Determine the [X, Y] coordinate at the center of the cell enclosing the given text.  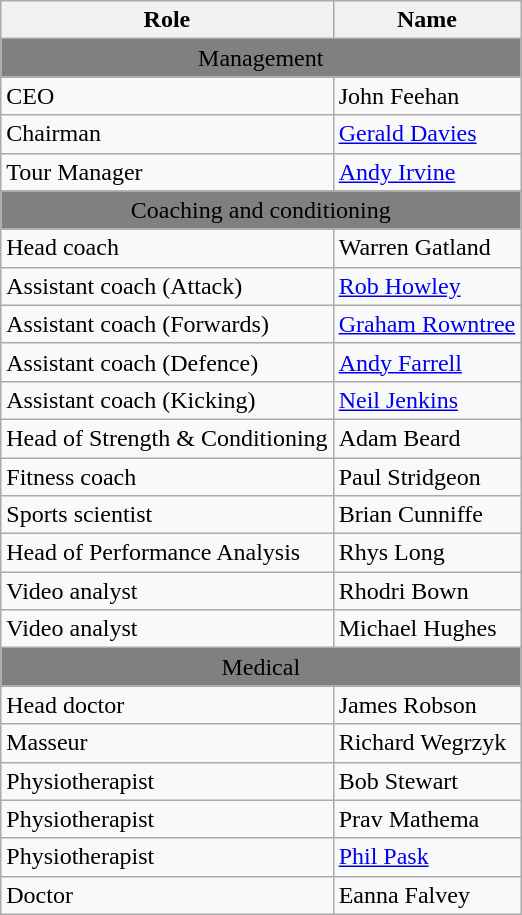
Neil Jenkins [427, 400]
Bob Stewart [427, 781]
Rhodri Bown [427, 591]
Gerald Davies [427, 134]
Medical [261, 667]
Phil Pask [427, 857]
Tour Manager [167, 172]
Sports scientist [167, 515]
Michael Hughes [427, 629]
Coaching and conditioning [261, 210]
Rhys Long [427, 553]
Management [261, 58]
Role [167, 20]
Masseur [167, 743]
John Feehan [427, 96]
Rob Howley [427, 286]
Brian Cunniffe [427, 515]
Assistant coach (Attack) [167, 286]
Head coach [167, 248]
Eanna Falvey [427, 895]
Graham Rowntree [427, 324]
Chairman [167, 134]
Assistant coach (Defence) [167, 362]
Paul Stridgeon [427, 477]
CEO [167, 96]
Adam Beard [427, 438]
Head of Performance Analysis [167, 553]
Prav Mathema [427, 819]
Assistant coach (Kicking) [167, 400]
James Robson [427, 705]
Head of Strength & Conditioning [167, 438]
Doctor [167, 895]
Warren Gatland [427, 248]
Name [427, 20]
Fitness coach [167, 477]
Assistant coach (Forwards) [167, 324]
Richard Wegrzyk [427, 743]
Andy Farrell [427, 362]
Andy Irvine [427, 172]
Head doctor [167, 705]
